Return [X, Y] of the center of cell containing provided text 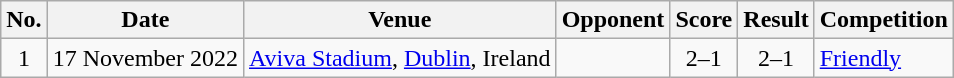
Competition [884, 20]
Score [704, 20]
17 November 2022 [145, 58]
Result [776, 20]
Friendly [884, 58]
Venue [400, 20]
Aviva Stadium, Dublin, Ireland [400, 58]
Opponent [613, 20]
Date [145, 20]
No. [24, 20]
1 [24, 58]
